Search for the cell housing the specified text and yield its [x, y] center coordinate. 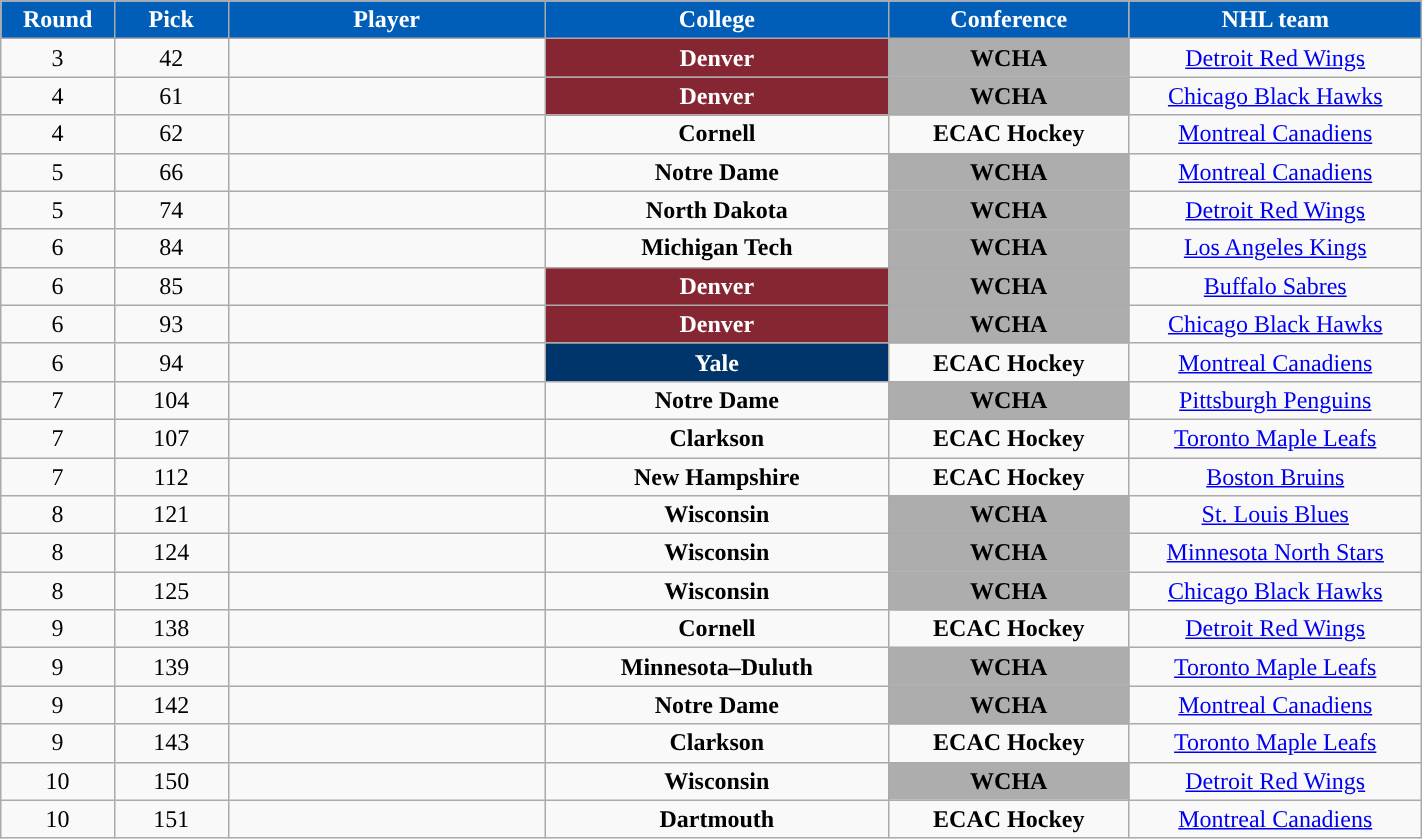
94 [171, 362]
Buffalo Sabres [1275, 286]
125 [171, 591]
66 [171, 172]
Player [386, 20]
3 [58, 58]
62 [171, 134]
74 [171, 210]
139 [171, 667]
61 [171, 96]
143 [171, 743]
107 [171, 438]
College [716, 20]
93 [171, 324]
85 [171, 286]
112 [171, 477]
NHL team [1275, 20]
124 [171, 553]
104 [171, 400]
121 [171, 515]
151 [171, 819]
Los Angeles Kings [1275, 248]
Pittsburgh Penguins [1275, 400]
Pick [171, 20]
New Hampshire [716, 477]
Michigan Tech [716, 248]
St. Louis Blues [1275, 515]
138 [171, 629]
North Dakota [716, 210]
Dartmouth [716, 819]
Yale [716, 362]
84 [171, 248]
Minnesota–Duluth [716, 667]
Round [58, 20]
Conference [1008, 20]
42 [171, 58]
Boston Bruins [1275, 477]
142 [171, 705]
150 [171, 781]
Minnesota North Stars [1275, 553]
